Output the [x, y] coordinate of the center of the cell containing the given text.  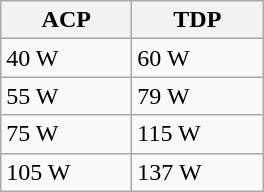
60 W [198, 58]
ACP [66, 20]
40 W [66, 58]
75 W [66, 134]
TDP [198, 20]
55 W [66, 96]
79 W [198, 96]
115 W [198, 134]
105 W [66, 172]
137 W [198, 172]
